Return (X, Y) of the center of cell containing provided text 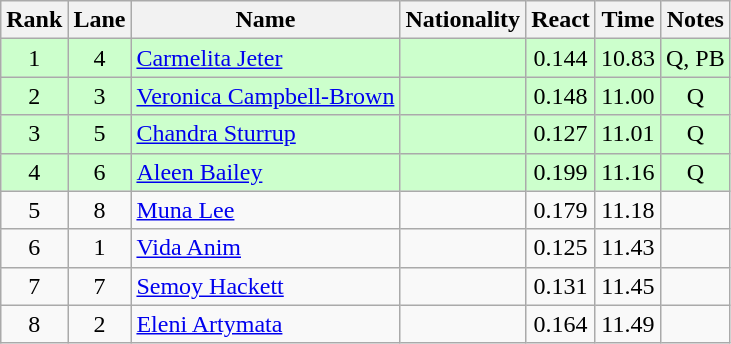
11.01 (628, 134)
Semoy Hackett (266, 286)
Time (628, 20)
11.49 (628, 324)
Notes (695, 20)
Aleen Bailey (266, 172)
Chandra Sturrup (266, 134)
Nationality (463, 20)
11.18 (628, 210)
Lane (100, 20)
0.179 (561, 210)
Muna Lee (266, 210)
Name (266, 20)
11.45 (628, 286)
11.00 (628, 96)
Q, PB (695, 58)
Eleni Artymata (266, 324)
0.125 (561, 248)
0.148 (561, 96)
Carmelita Jeter (266, 58)
0.131 (561, 286)
0.127 (561, 134)
11.16 (628, 172)
0.164 (561, 324)
0.199 (561, 172)
Rank (34, 20)
11.43 (628, 248)
10.83 (628, 58)
Vida Anim (266, 248)
React (561, 20)
0.144 (561, 58)
Veronica Campbell-Brown (266, 96)
